Output the (x, y) coordinate of the center of the cell containing the given text.  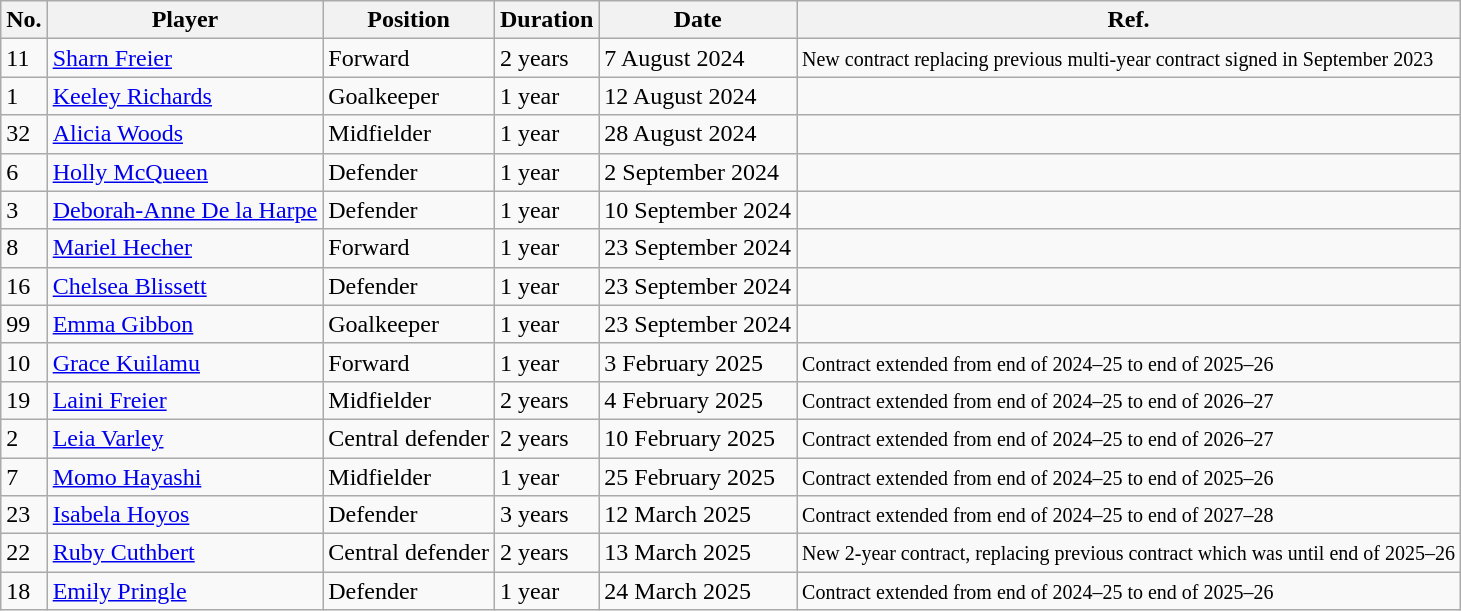
No. (24, 20)
Player (185, 20)
Leia Varley (185, 438)
Sharn Freier (185, 58)
22 (24, 553)
7 (24, 477)
12 August 2024 (698, 96)
6 (24, 172)
18 (24, 591)
99 (24, 324)
4 February 2025 (698, 400)
New 2-year contract, replacing previous contract which was until end of 2025–26 (1129, 553)
Grace Kuilamu (185, 362)
Chelsea Blissett (185, 286)
13 March 2025 (698, 553)
Laini Freier (185, 400)
32 (24, 134)
3 years (546, 515)
16 (24, 286)
Alicia Woods (185, 134)
2 September 2024 (698, 172)
3 February 2025 (698, 362)
Emma Gibbon (185, 324)
Ruby Cuthbert (185, 553)
Emily Pringle (185, 591)
10 (24, 362)
7 August 2024 (698, 58)
Date (698, 20)
28 August 2024 (698, 134)
10 September 2024 (698, 210)
23 (24, 515)
12 March 2025 (698, 515)
2 (24, 438)
10 February 2025 (698, 438)
Contract extended from end of 2024–25 to end of 2027–28 (1129, 515)
25 February 2025 (698, 477)
Momo Hayashi (185, 477)
3 (24, 210)
Mariel Hecher (185, 248)
Keeley Richards (185, 96)
New contract replacing previous multi-year contract signed in September 2023 (1129, 58)
11 (24, 58)
Ref. (1129, 20)
Holly McQueen (185, 172)
24 March 2025 (698, 591)
19 (24, 400)
Isabela Hoyos (185, 515)
Position (409, 20)
8 (24, 248)
1 (24, 96)
Duration (546, 20)
Deborah-Anne De la Harpe (185, 210)
